Extract the (x, y) coordinate from the center of the cell holding the provided text.  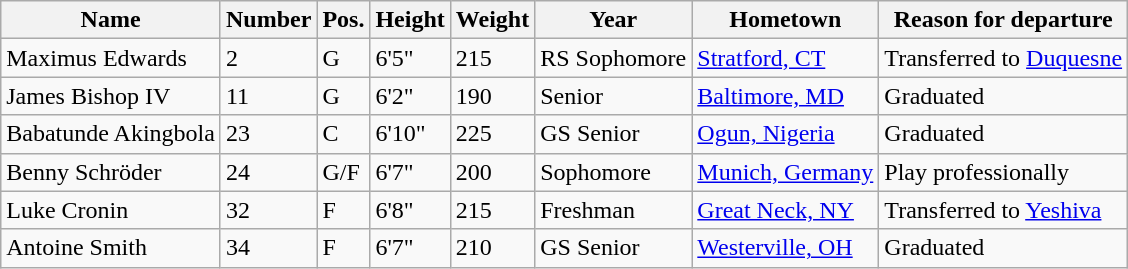
Great Neck, NY (786, 210)
Name (111, 20)
32 (268, 210)
2 (268, 58)
225 (492, 134)
Number (268, 20)
6'10" (410, 134)
Babatunde Akingbola (111, 134)
Munich, Germany (786, 172)
Transferred to Duquesne (1004, 58)
200 (492, 172)
Year (614, 20)
Stratford, CT (786, 58)
210 (492, 248)
6'8" (410, 210)
Luke Cronin (111, 210)
Play professionally (1004, 172)
6'2" (410, 96)
Weight (492, 20)
RS Sophomore (614, 58)
Senior (614, 96)
34 (268, 248)
Hometown (786, 20)
24 (268, 172)
6'5" (410, 58)
Maximus Edwards (111, 58)
Westerville, OH (786, 248)
Sophomore (614, 172)
Baltimore, MD (786, 96)
Ogun, Nigeria (786, 134)
Pos. (344, 20)
23 (268, 134)
Freshman (614, 210)
Height (410, 20)
11 (268, 96)
190 (492, 96)
Benny Schröder (111, 172)
G/F (344, 172)
Antoine Smith (111, 248)
James Bishop IV (111, 96)
C (344, 134)
Transferred to Yeshiva (1004, 210)
Reason for departure (1004, 20)
